Identify which cell holds the provided text, then report its (x, y) central coordinate. 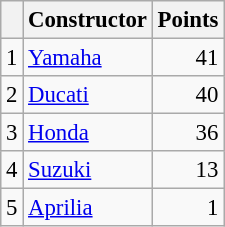
Constructor (88, 20)
5 (12, 208)
36 (188, 133)
2 (12, 95)
4 (12, 170)
41 (188, 58)
3 (12, 133)
Points (188, 20)
13 (188, 170)
Honda (88, 133)
Yamaha (88, 58)
Suzuki (88, 170)
Aprilia (88, 208)
Ducati (88, 95)
40 (188, 95)
